Identify which cell holds the provided text, then report its [x, y] central coordinate. 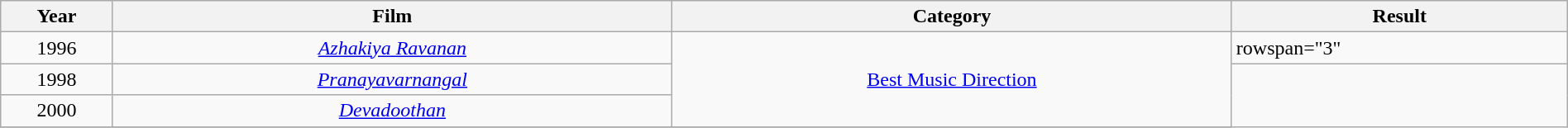
Category [953, 17]
Best Music Direction [953, 79]
Film [392, 17]
Result [1399, 17]
Devadoothan [392, 111]
1996 [56, 48]
1998 [56, 79]
Year [56, 17]
Azhakiya Ravanan [392, 48]
2000 [56, 111]
Pranayavarnangal [392, 79]
rowspan="3" [1399, 48]
